Pinpoint the cell where the given text exists, returning its [X, Y] midpoint coordinate. 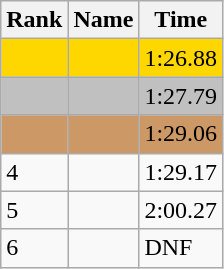
4 [34, 172]
Time [181, 20]
1:26.88 [181, 58]
2:00.27 [181, 210]
1:27.79 [181, 96]
1:29.06 [181, 134]
Rank [34, 20]
6 [34, 248]
DNF [181, 248]
5 [34, 210]
Name [104, 20]
1:29.17 [181, 172]
